Return the (X, Y) coordinate for the center point of the cell that contains the specified text.  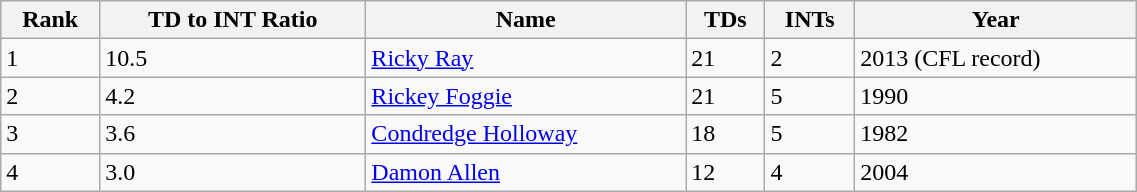
2013 (CFL record) (996, 58)
TDs (726, 20)
2004 (996, 172)
3.0 (233, 172)
1982 (996, 134)
Damon Allen (526, 172)
Year (996, 20)
1990 (996, 96)
Ricky Ray (526, 58)
Rank (50, 20)
3 (50, 134)
INTs (810, 20)
4.2 (233, 96)
3.6 (233, 134)
1 (50, 58)
TD to INT Ratio (233, 20)
Condredge Holloway (526, 134)
Name (526, 20)
18 (726, 134)
Rickey Foggie (526, 96)
10.5 (233, 58)
12 (726, 172)
